Capture the cell that displays the provided text and extract its [x, y] central coordinate. 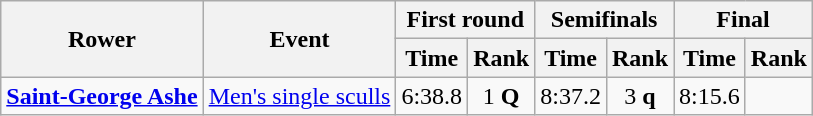
Event [300, 39]
8:37.2 [571, 96]
8:15.6 [710, 96]
Rower [102, 39]
First round [466, 20]
3 q [640, 96]
Final [744, 20]
Semifinals [604, 20]
Saint-George Ashe [102, 96]
1 Q [502, 96]
Men's single sculls [300, 96]
6:38.8 [432, 96]
